Identify which cell holds the provided text, then report its (x, y) central coordinate. 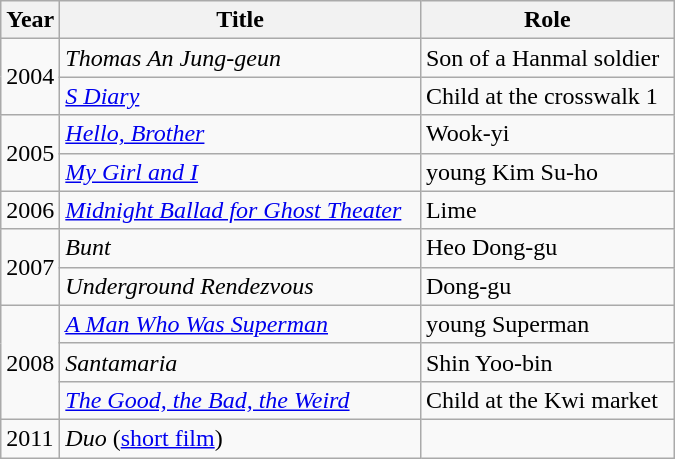
Child at the crosswalk 1 (547, 96)
2004 (30, 77)
young Kim Su-ho (547, 172)
The Good, the Bad, the Weird (240, 400)
A Man Who Was Superman (240, 324)
Heo Dong-gu (547, 248)
Santamaria (240, 362)
Shin Yoo-bin (547, 362)
Duo (short film) (240, 438)
young Superman (547, 324)
Title (240, 20)
Lime (547, 210)
2005 (30, 153)
Underground Rendezvous (240, 286)
2007 (30, 267)
Midnight Ballad for Ghost Theater (240, 210)
Role (547, 20)
2008 (30, 362)
2011 (30, 438)
Hello, Brother (240, 134)
Son of a Hanmal soldier (547, 58)
Dong-gu (547, 286)
Bunt (240, 248)
S Diary (240, 96)
Thomas An Jung-geun (240, 58)
Child at the Kwi market (547, 400)
Year (30, 20)
My Girl and I (240, 172)
Wook-yi (547, 134)
2006 (30, 210)
